From the cell containing the given text, extract its center point as [x, y] coordinate. 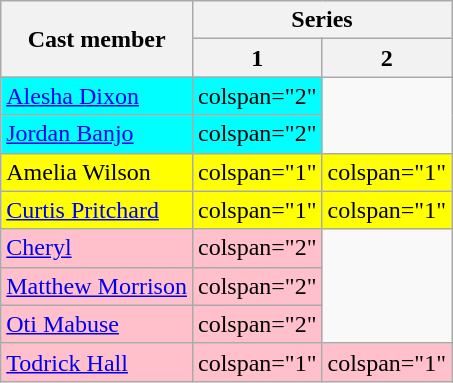
2 [387, 58]
1 [257, 58]
Matthew Morrison [97, 286]
Amelia Wilson [97, 172]
Alesha Dixon [97, 96]
Jordan Banjo [97, 134]
Cheryl [97, 248]
Curtis Pritchard [97, 210]
Series [322, 20]
Cast member [97, 39]
Oti Mabuse [97, 324]
Todrick Hall [97, 362]
